Capture the cell that displays the provided text and extract its (x, y) central coordinate. 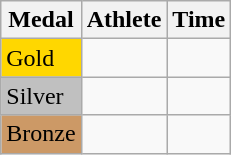
Bronze (41, 134)
Gold (41, 58)
Time (199, 20)
Athlete (124, 20)
Silver (41, 96)
Medal (41, 20)
